Pinpoint the cell where the given text exists, returning its (X, Y) midpoint coordinate. 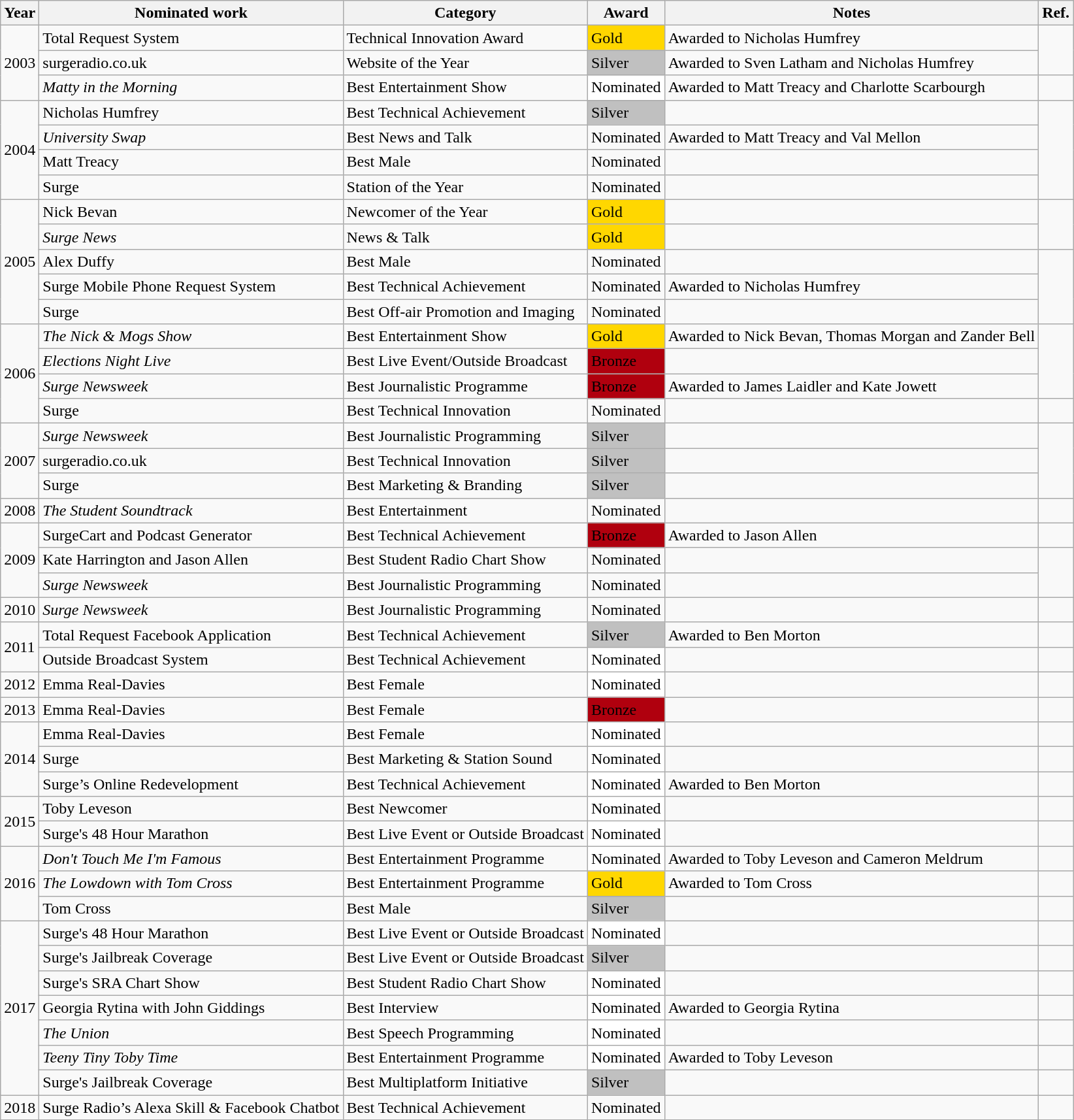
Category (465, 13)
Best Journalistic Programme (465, 386)
Elections Night Live (191, 361)
Surge Radio’s Alexa Skill & Facebook Chatbot (191, 1108)
News & Talk (465, 237)
SurgeCart and Podcast Generator (191, 535)
Georgia Rytina with John Giddings (191, 1008)
2018 (20, 1108)
Kate Harrington and Jason Allen (191, 560)
Awarded to Nick Bevan, Thomas Morgan and Zander Bell (852, 337)
2004 (20, 150)
2007 (20, 461)
2006 (20, 374)
2015 (20, 821)
Alex Duffy (191, 261)
The Lowdown with Tom Cross (191, 883)
Surge Mobile Phone Request System (191, 286)
2003 (20, 63)
Total Request System (191, 38)
Notes (852, 13)
Nominated work (191, 13)
Best Marketing & Station Sound (465, 759)
The Nick & Mogs Show (191, 337)
Best Live Event/Outside Broadcast (465, 361)
Nick Bevan (191, 212)
Newcomer of the Year (465, 212)
Award (626, 13)
Matt Treacy (191, 162)
University Swap (191, 137)
Total Request Facebook Application (191, 634)
Best Entertainment (465, 510)
2017 (20, 1008)
The Union (191, 1032)
Technical Innovation Award (465, 38)
Surge’s Online Redevelopment (191, 784)
Awarded to Jason Allen (852, 535)
Tom Cross (191, 908)
2016 (20, 883)
Best Off-air Promotion and Imaging (465, 312)
Best Multiplatform Initiative (465, 1082)
Best Marketing & Branding (465, 486)
Teeny Tiny Toby Time (191, 1057)
Best Interview (465, 1008)
Station of the Year (465, 187)
2013 (20, 709)
Awarded to Sven Latham and Nicholas Humfrey (852, 63)
2010 (20, 610)
The Student Soundtrack (191, 510)
2014 (20, 759)
Awarded to Toby Leveson and Cameron Meldrum (852, 859)
Don't Touch Me I'm Famous (191, 859)
Awarded to James Laidler and Kate Jowett (852, 386)
2005 (20, 261)
Matty in the Morning (191, 88)
2011 (20, 647)
Toby Leveson (191, 809)
2009 (20, 560)
Awarded to Matt Treacy and Charlotte Scarbourgh (852, 88)
Awarded to Tom Cross (852, 883)
Website of the Year (465, 63)
Best Newcomer (465, 809)
Nicholas Humfrey (191, 112)
Outside Broadcast System (191, 659)
Awarded to Matt Treacy and Val Mellon (852, 137)
Surge's SRA Chart Show (191, 983)
Ref. (1056, 13)
Year (20, 13)
Surge News (191, 237)
Awarded to Georgia Rytina (852, 1008)
Best News and Talk (465, 137)
Best Speech Programming (465, 1032)
Awarded to Toby Leveson (852, 1057)
2008 (20, 510)
2012 (20, 684)
